From the cell containing the given text, extract its center point as [X, Y] coordinate. 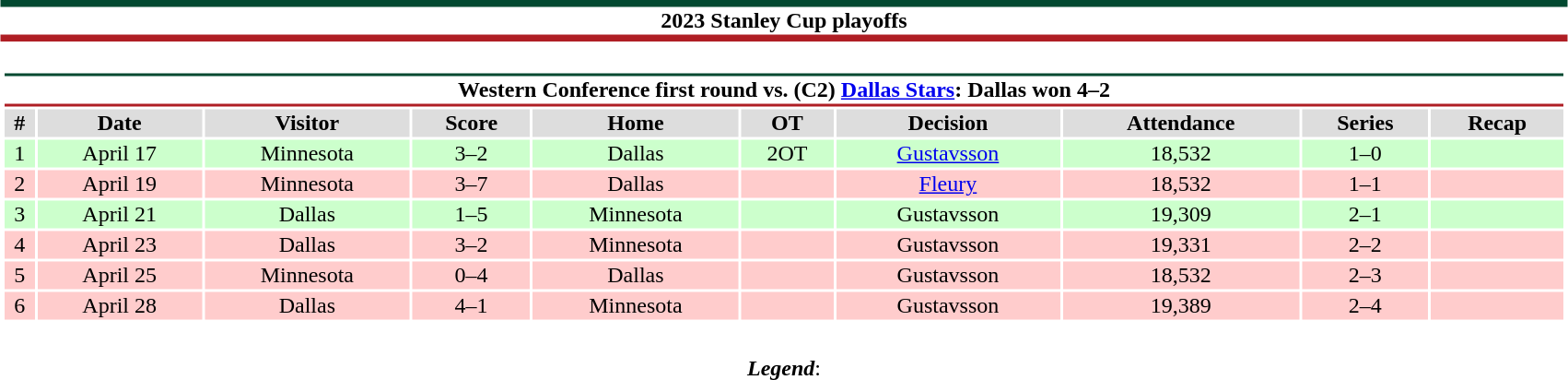
April 17 [120, 154]
Western Conference first round vs. (C2) Dallas Stars: Dallas won 4–2 [783, 90]
5 [19, 276]
Date [120, 123]
2–1 [1365, 215]
3 [19, 215]
2 [19, 184]
April 25 [120, 276]
4 [19, 244]
1–1 [1365, 184]
April 23 [120, 244]
1–0 [1365, 154]
Attendance [1181, 123]
April 28 [120, 305]
2OT [787, 154]
2–3 [1365, 276]
Recap [1498, 123]
0–4 [472, 276]
19,331 [1181, 244]
Series [1365, 123]
Decision [949, 123]
3–7 [472, 184]
April 19 [120, 184]
2023 Stanley Cup playoffs [784, 20]
Fleury [949, 184]
19,389 [1181, 305]
1 [19, 154]
Home [636, 123]
# [19, 123]
1–5 [472, 215]
4–1 [472, 305]
Score [472, 123]
April 21 [120, 215]
OT [787, 123]
19,309 [1181, 215]
2–2 [1365, 244]
Visitor [308, 123]
6 [19, 305]
2–4 [1365, 305]
